Determine the (X, Y) coordinate at the center of the cell enclosing the given text.  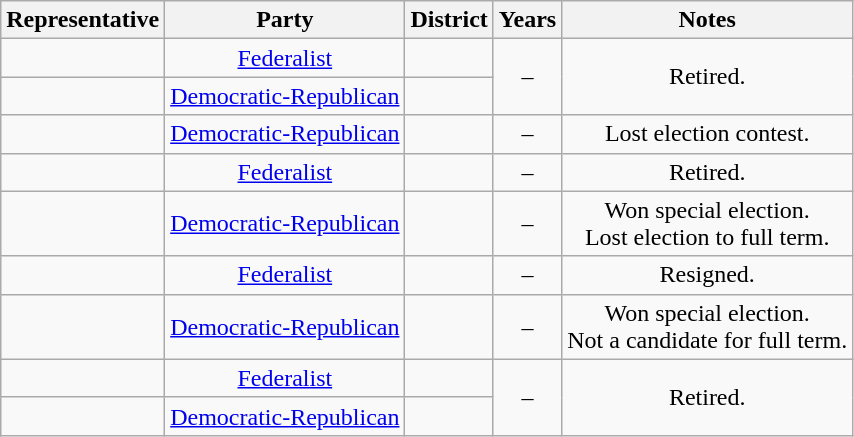
District (449, 20)
Won special election.Not a candidate for full term. (708, 326)
Years (527, 20)
Resigned. (708, 275)
Representative (83, 20)
Lost election contest. (708, 134)
Notes (708, 20)
Party (285, 20)
Won special election.Lost election to full term. (708, 224)
